Locate the cell with the specified text and output its (X, Y) center coordinate. 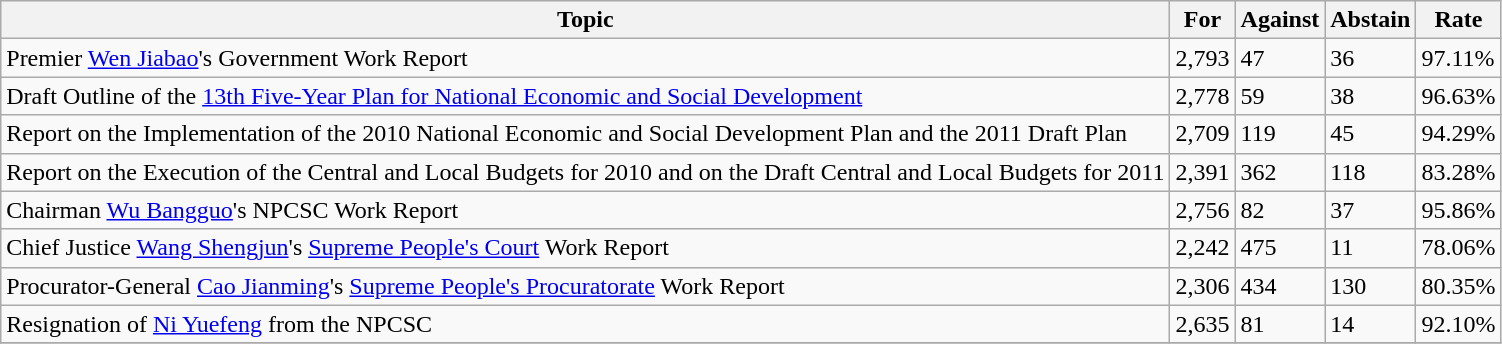
118 (1370, 172)
92.10% (1458, 324)
2,778 (1202, 96)
2,306 (1202, 286)
45 (1370, 134)
96.63% (1458, 96)
97.11% (1458, 58)
2,391 (1202, 172)
130 (1370, 286)
475 (1280, 248)
119 (1280, 134)
2,793 (1202, 58)
2,635 (1202, 324)
Report on the Execution of the Central and Local Budgets for 2010 and on the Draft Central and Local Budgets for 2011 (586, 172)
81 (1280, 324)
11 (1370, 248)
36 (1370, 58)
434 (1280, 286)
47 (1280, 58)
Resignation of Ni Yuefeng from the NPCSC (586, 324)
59 (1280, 96)
95.86% (1458, 210)
2,709 (1202, 134)
38 (1370, 96)
362 (1280, 172)
2,242 (1202, 248)
82 (1280, 210)
78.06% (1458, 248)
Chairman Wu Bangguo's NPCSC Work Report (586, 210)
Rate (1458, 20)
Premier Wen Jiabao's Government Work Report (586, 58)
83.28% (1458, 172)
37 (1370, 210)
94.29% (1458, 134)
2,756 (1202, 210)
14 (1370, 324)
For (1202, 20)
Draft Outline of the 13th Five-Year Plan for National Economic and Social Development (586, 96)
Abstain (1370, 20)
Against (1280, 20)
Procurator-General Cao Jianming's Supreme People's Procuratorate Work Report (586, 286)
Topic (586, 20)
Chief Justice Wang Shengjun's Supreme People's Court Work Report (586, 248)
80.35% (1458, 286)
Report on the Implementation of the 2010 National Economic and Social Development Plan and the 2011 Draft Plan (586, 134)
